Return the [x, y] coordinate for the center point of the cell that contains the specified text.  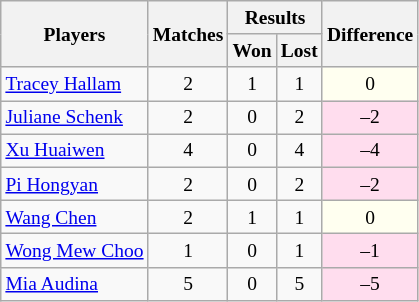
Wong Mew Choo [74, 250]
Difference [370, 34]
Wang Chen [74, 216]
Won [252, 50]
Players [74, 34]
Tracey Hallam [74, 84]
Mia Audina [74, 284]
Matches [188, 34]
Lost [299, 50]
Xu Huaiwen [74, 150]
Juliane Schenk [74, 118]
–5 [370, 284]
–1 [370, 250]
Pi Hongyan [74, 184]
Results [275, 18]
–4 [370, 150]
